Extract the (X, Y) coordinate from the center of the cell holding the provided text.  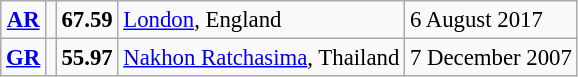
Nakhon Ratchasima, Thailand (262, 58)
GR (24, 58)
55.97 (87, 58)
67.59 (87, 20)
6 August 2017 (492, 20)
7 December 2007 (492, 58)
London, England (262, 20)
AR (24, 20)
